Determine the (x, y) coordinate at the center of the cell enclosing the given text.  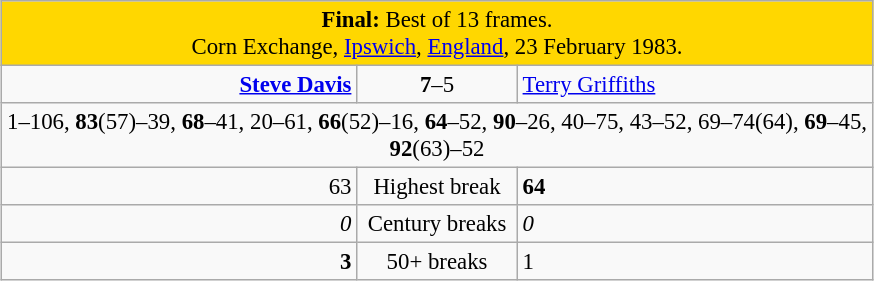
64 (695, 187)
7–5 (438, 85)
1–106, 83(57)–39, 68–41, 20–61, 66(52)–16, 64–52, 90–26, 40–75, 43–52, 69–74(64), 69–45, 92(63)–52 (437, 136)
Steve Davis (179, 85)
Terry Griffiths (695, 85)
63 (179, 187)
Century breaks (438, 224)
1 (695, 262)
3 (179, 262)
Final: Best of 13 frames. Corn Exchange, Ipswich, England, 23 February 1983. (437, 34)
50+ breaks (438, 262)
Highest break (438, 187)
